Detect which cell encompasses the target text, then output its (x, y) center coordinate. 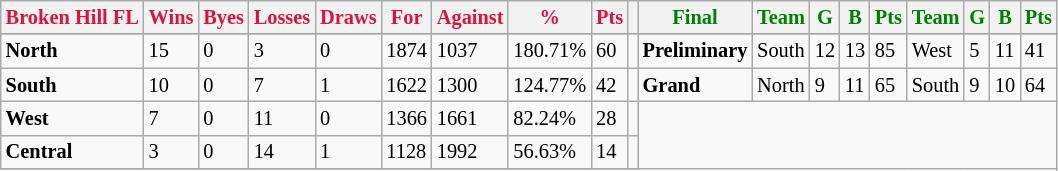
180.71% (550, 51)
15 (172, 51)
1622 (406, 85)
124.77% (550, 85)
56.63% (550, 152)
1037 (470, 51)
64 (1038, 85)
5 (977, 51)
85 (888, 51)
41 (1038, 51)
1992 (470, 152)
Broken Hill FL (72, 17)
Losses (282, 17)
13 (855, 51)
Wins (172, 17)
42 (610, 85)
28 (610, 118)
Final (696, 17)
1300 (470, 85)
Byes (223, 17)
82.24% (550, 118)
% (550, 17)
65 (888, 85)
Preliminary (696, 51)
1874 (406, 51)
For (406, 17)
12 (825, 51)
Grand (696, 85)
1128 (406, 152)
Against (470, 17)
1366 (406, 118)
60 (610, 51)
Draws (348, 17)
1661 (470, 118)
Central (72, 152)
